Find where the given text appears and provide that cell's center as (X, Y) coordinate. 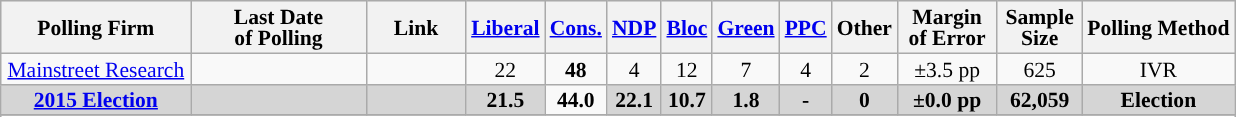
Last Dateof Polling (278, 27)
48 (576, 68)
Polling Firm (96, 27)
Liberal (505, 27)
22.1 (634, 100)
625 (1040, 68)
IVR (1158, 68)
2015 Election (96, 100)
Green (746, 27)
- (806, 100)
44.0 (576, 100)
21.5 (505, 100)
±3.5 pp (947, 68)
Election (1158, 100)
7 (746, 68)
12 (686, 68)
10.7 (686, 100)
0 (864, 100)
Other (864, 27)
22 (505, 68)
Marginof Error (947, 27)
Link (416, 27)
2 (864, 68)
PPC (806, 27)
SampleSize (1040, 27)
Bloc (686, 27)
1.8 (746, 100)
Mainstreet Research (96, 68)
NDP (634, 27)
62,059 (1040, 100)
Polling Method (1158, 27)
Cons. (576, 27)
±0.0 pp (947, 100)
